Scan for the cell matching the given text and deliver its [x, y] coordinate at center. 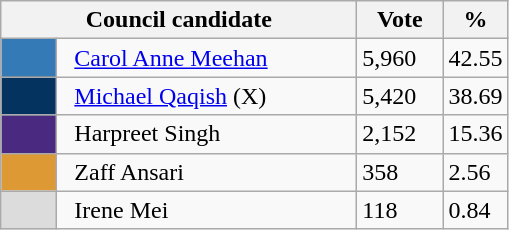
5,960 [400, 58]
Harpreet Singh [207, 134]
Council candidate [179, 20]
38.69 [476, 96]
0.84 [476, 210]
2,152 [400, 134]
Irene Mei [207, 210]
2.56 [476, 172]
% [476, 20]
42.55 [476, 58]
Vote [400, 20]
118 [400, 210]
5,420 [400, 96]
Carol Anne Meehan [207, 58]
Zaff Ansari [207, 172]
15.36 [476, 134]
Michael Qaqish (X) [207, 96]
358 [400, 172]
